Return (X, Y) of the center of cell containing provided text 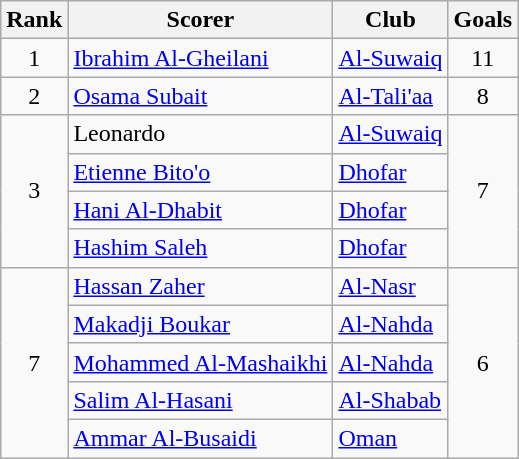
Goals (483, 20)
Salim Al-Hasani (200, 400)
Mohammed Al-Mashaikhi (200, 362)
Makadji Boukar (200, 324)
Oman (390, 438)
1 (34, 58)
Club (390, 20)
8 (483, 96)
Leonardo (200, 134)
Al-Tali'aa (390, 96)
Ibrahim Al-Gheilani (200, 58)
Al-Shabab (390, 400)
Al-Nasr (390, 286)
Etienne Bito'o (200, 172)
Hani Al-Dhabit (200, 210)
2 (34, 96)
6 (483, 362)
Hassan Zaher (200, 286)
Rank (34, 20)
Osama Subait (200, 96)
3 (34, 191)
Scorer (200, 20)
Hashim Saleh (200, 248)
Ammar Al-Busaidi (200, 438)
11 (483, 58)
